From the cell containing the given text, extract its center point as (x, y) coordinate. 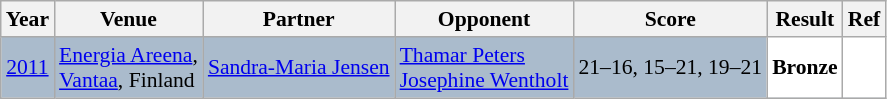
Year (28, 19)
Thamar Peters Josephine Wentholt (484, 68)
2011 (28, 68)
Venue (128, 19)
Ref (864, 19)
Partner (299, 19)
Score (670, 19)
Result (805, 19)
Sandra-Maria Jensen (299, 68)
Opponent (484, 19)
Bronze (805, 68)
Energia Areena,Vantaa, Finland (128, 68)
21–16, 15–21, 19–21 (670, 68)
